Determine the [x, y] coordinate at the center of the cell enclosing the given text.  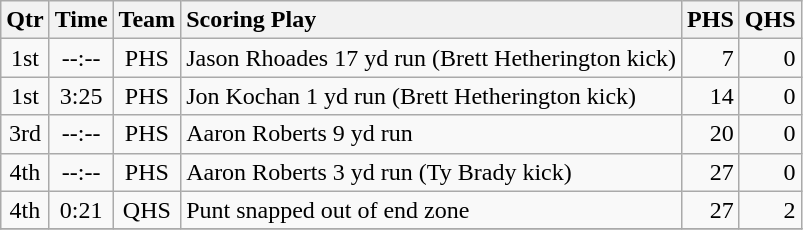
7 [711, 58]
Qtr [25, 20]
Jason Rhoades 17 yd run (Brett Hetherington kick) [432, 58]
Jon Kochan 1 yd run (Brett Hetherington kick) [432, 96]
Aaron Roberts 9 yd run [432, 134]
Aaron Roberts 3 yd run (Ty Brady kick) [432, 172]
14 [711, 96]
Team [147, 20]
20 [711, 134]
Time [81, 20]
2 [770, 210]
0:21 [81, 210]
Scoring Play [432, 20]
Punt snapped out of end zone [432, 210]
3:25 [81, 96]
3rd [25, 134]
